Identify which cell holds the provided text, then report its (X, Y) central coordinate. 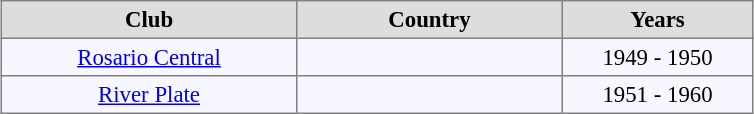
Country (430, 20)
Years (657, 20)
Rosario Central (149, 57)
1951 - 1960 (657, 95)
Club (149, 20)
River Plate (149, 95)
1949 - 1950 (657, 57)
